From the cell containing the given text, extract its center point as (X, Y) coordinate. 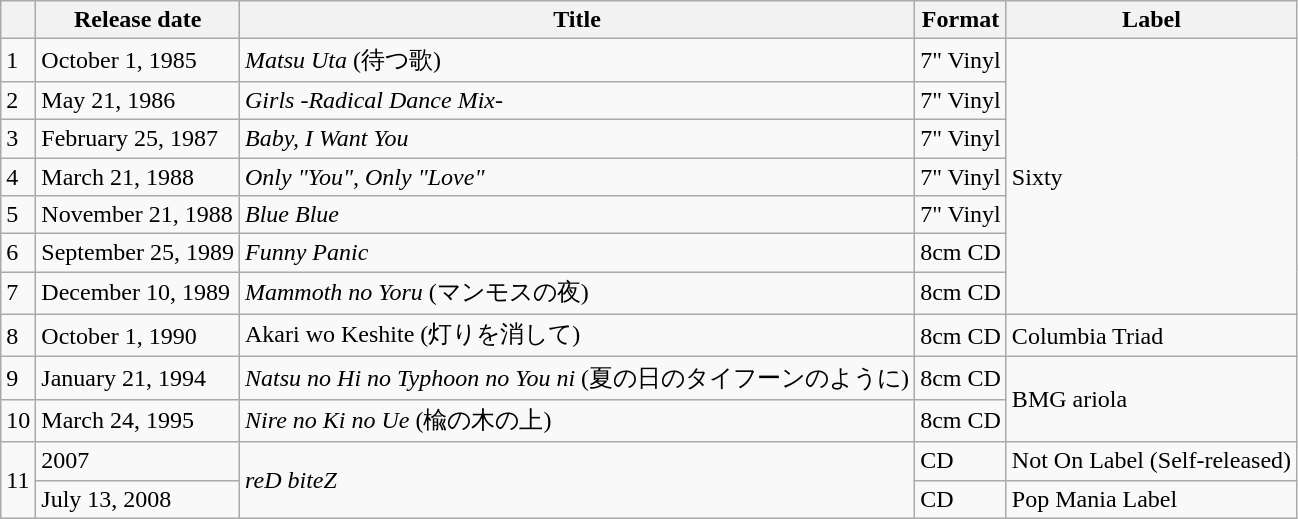
December 10, 1989 (138, 294)
reD biteZ (578, 480)
Nire no Ki no Ue (楡の木の上) (578, 420)
Mammoth no Yoru (マンモスの夜) (578, 294)
March 24, 1995 (138, 420)
Pop Mania Label (1151, 499)
2 (18, 100)
10 (18, 420)
Funny Panic (578, 253)
January 21, 1994 (138, 378)
Matsu Uta (待つ歌) (578, 60)
Label (1151, 20)
BMG ariola (1151, 400)
Girls -Radical Dance Mix- (578, 100)
3 (18, 138)
Akari wo Keshite (灯りを消して) (578, 336)
Title (578, 20)
March 21, 1988 (138, 177)
October 1, 1990 (138, 336)
July 13, 2008 (138, 499)
8 (18, 336)
Only "You", Only "Love" (578, 177)
7 (18, 294)
1 (18, 60)
6 (18, 253)
5 (18, 215)
Format (961, 20)
February 25, 1987 (138, 138)
2007 (138, 461)
May 21, 1986 (138, 100)
November 21, 1988 (138, 215)
9 (18, 378)
Release date (138, 20)
11 (18, 480)
September 25, 1989 (138, 253)
October 1, 1985 (138, 60)
Baby, I Want You (578, 138)
Blue Blue (578, 215)
Not On Label (Self-released) (1151, 461)
Sixty (1151, 176)
4 (18, 177)
Natsu no Hi no Typhoon no You ni (夏の日のタイフーンのように) (578, 378)
Columbia Triad (1151, 336)
